Determine the (X, Y) coordinate at the center of the cell enclosing the given text.  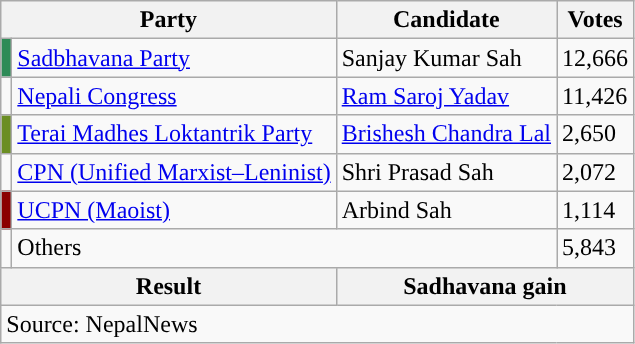
CPN (Unified Marxist–Leninist) (174, 172)
Shri Prasad Sah (446, 172)
Sanjay Kumar Sah (446, 58)
Result (168, 286)
1,114 (596, 210)
Party (168, 20)
UCPN (Maoist) (174, 210)
Others (284, 248)
12,666 (596, 58)
2,072 (596, 172)
Ram Saroj Yadav (446, 96)
Brishesh Chandra Lal (446, 134)
Votes (596, 20)
Arbind Sah (446, 210)
Sadbhavana Party (174, 58)
Nepali Congress (174, 96)
Sadhavana gain (484, 286)
5,843 (596, 248)
Candidate (446, 20)
2,650 (596, 134)
Terai Madhes Loktantrik Party (174, 134)
11,426 (596, 96)
Source: NepalNews (318, 324)
